Return the (x, y) coordinate for the center point of the cell that contains the specified text.  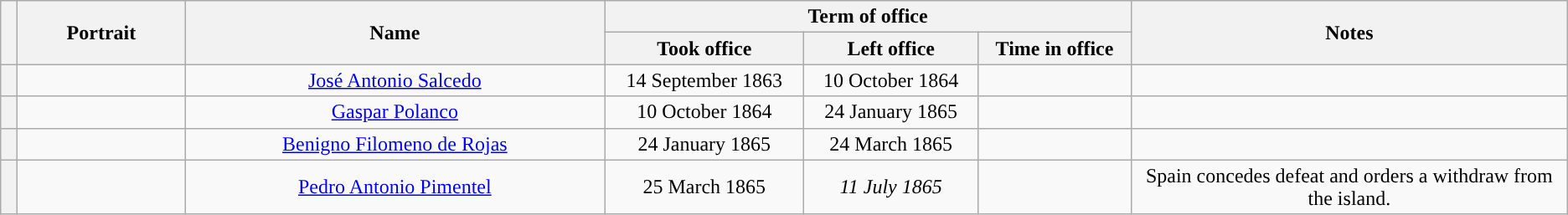
Time in office (1054, 49)
Name (395, 33)
Term of office (868, 17)
Took office (704, 49)
Spain concedes defeat and orders a withdraw from the island. (1349, 187)
Pedro Antonio Pimentel (395, 187)
14 September 1863 (704, 80)
José Antonio Salcedo (395, 80)
11 July 1865 (891, 187)
Notes (1349, 33)
Portrait (101, 33)
Benigno Filomeno de Rojas (395, 144)
24 March 1865 (891, 144)
25 March 1865 (704, 187)
Left office (891, 49)
Gaspar Polanco (395, 112)
